Provide the [x, y] coordinate of the cell's center where the given text is located.  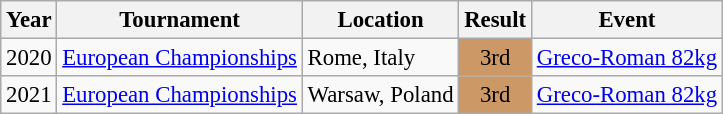
Year [29, 20]
Warsaw, Poland [380, 95]
2021 [29, 95]
Tournament [180, 20]
Rome, Italy [380, 58]
Result [496, 20]
Event [626, 20]
2020 [29, 58]
Location [380, 20]
